Return the (x, y) coordinate for the center point of the cell that contains the specified text.  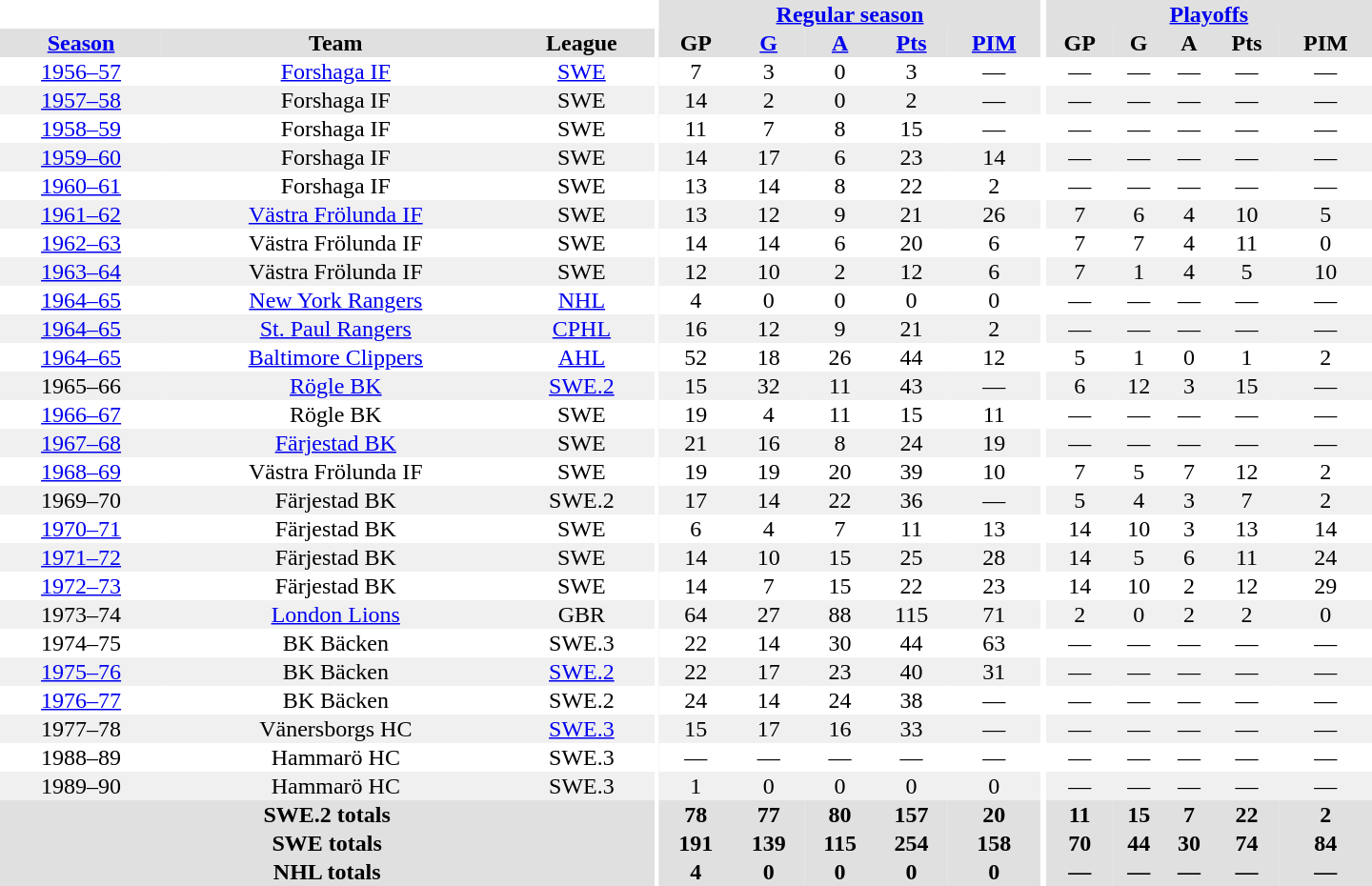
33 (911, 729)
1989–90 (81, 786)
1963–64 (81, 272)
52 (696, 357)
CPHL (581, 329)
1988–89 (81, 757)
18 (768, 357)
1957–58 (81, 100)
77 (768, 815)
139 (768, 843)
Team (335, 43)
32 (768, 386)
League (581, 43)
1967–68 (81, 443)
1971–72 (81, 557)
1975–76 (81, 672)
1969–70 (81, 500)
158 (995, 843)
AHL (581, 357)
64 (696, 614)
St. Paul Rangers (335, 329)
29 (1326, 586)
254 (911, 843)
88 (840, 614)
63 (995, 643)
28 (995, 557)
27 (768, 614)
78 (696, 815)
London Lions (335, 614)
Baltimore Clippers (335, 357)
Vänersborgs HC (335, 729)
1966–67 (81, 414)
1956–57 (81, 71)
157 (911, 815)
1972–73 (81, 586)
1974–75 (81, 643)
43 (911, 386)
1970–71 (81, 529)
Regular season (850, 14)
Playoffs (1209, 14)
1958–59 (81, 129)
1961–62 (81, 214)
1962–63 (81, 243)
1976–77 (81, 700)
36 (911, 500)
Season (81, 43)
SWE.2 totals (327, 815)
1973–74 (81, 614)
1977–78 (81, 729)
New York Rangers (335, 300)
25 (911, 557)
191 (696, 843)
74 (1246, 843)
39 (911, 472)
NHL totals (327, 872)
80 (840, 815)
40 (911, 672)
70 (1080, 843)
84 (1326, 843)
38 (911, 700)
SWE totals (327, 843)
NHL (581, 300)
1965–66 (81, 386)
GBR (581, 614)
1960–61 (81, 186)
1968–69 (81, 472)
31 (995, 672)
71 (995, 614)
1959–60 (81, 157)
